For the text-containing cell, return its midpoint in (X, Y) coordinate format. 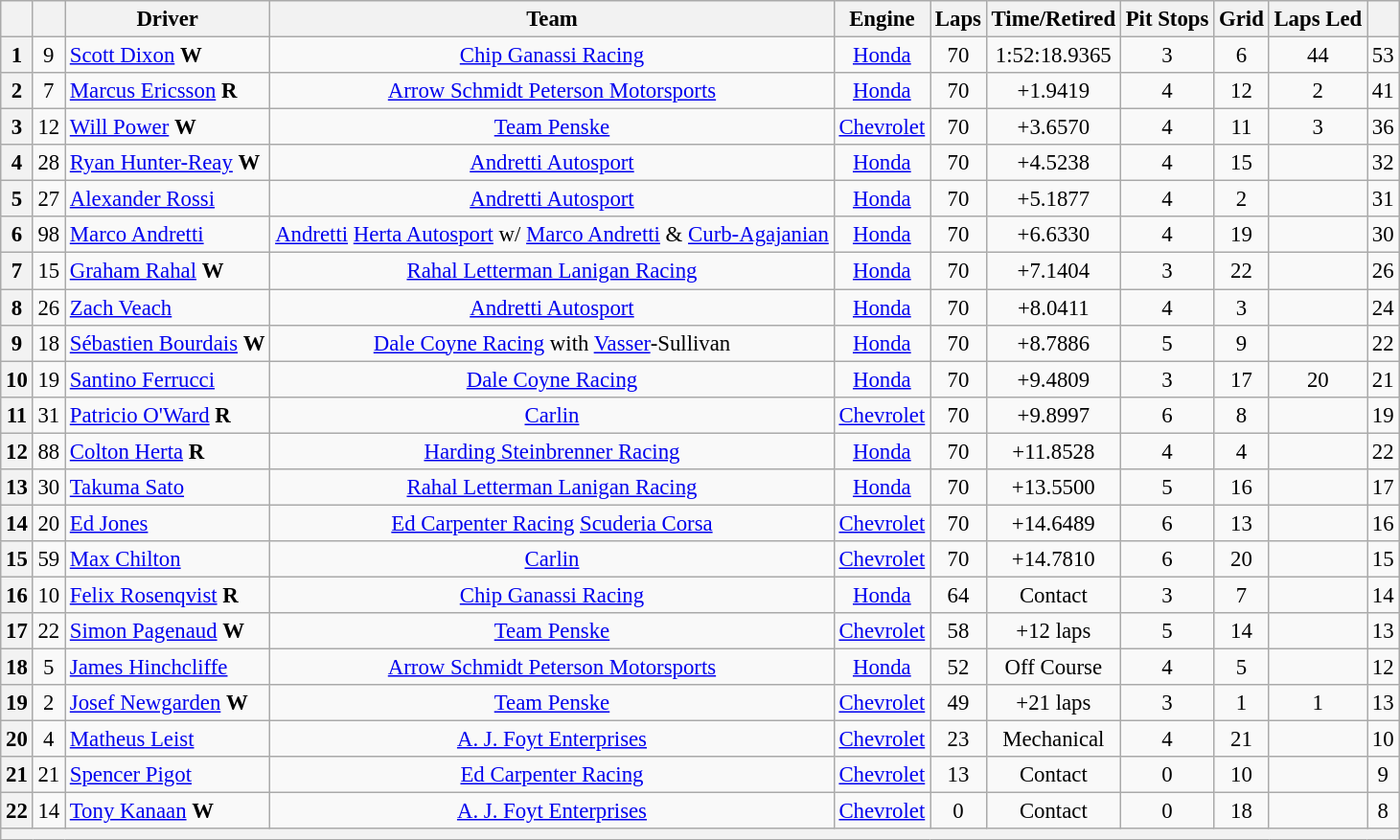
Takuma Sato (168, 488)
+14.6489 (1053, 523)
Team (552, 19)
+12 laps (1053, 631)
+3.6570 (1053, 127)
Will Power W (168, 127)
Alexander Rossi (168, 199)
+9.4809 (1053, 379)
+11.8528 (1053, 451)
59 (48, 559)
Off Course (1053, 668)
Graham Rahal W (168, 271)
+9.8997 (1053, 415)
Patricio O'Ward R (168, 415)
Harding Steinbrenner Racing (552, 451)
Scott Dixon W (168, 56)
Spencer Pigot (168, 775)
+1.9419 (1053, 91)
Grid (1242, 19)
53 (1384, 56)
28 (48, 163)
23 (958, 739)
+14.7810 (1053, 559)
44 (1318, 56)
Ed Carpenter Racing (552, 775)
+21 laps (1053, 703)
Ed Carpenter Racing Scuderia Corsa (552, 523)
+4.5238 (1053, 163)
58 (958, 631)
Ryan Hunter-Reay W (168, 163)
Sébastien Bourdais W (168, 343)
41 (1384, 91)
+5.1877 (1053, 199)
+7.1404 (1053, 271)
24 (1384, 307)
Felix Rosenqvist R (168, 595)
36 (1384, 127)
+6.6330 (1053, 235)
27 (48, 199)
Dale Coyne Racing (552, 379)
Tony Kanaan W (168, 811)
32 (1384, 163)
Time/Retired (1053, 19)
Matheus Leist (168, 739)
64 (958, 595)
Driver (168, 19)
52 (958, 668)
Simon Pagenaud W (168, 631)
+8.0411 (1053, 307)
98 (48, 235)
+8.7886 (1053, 343)
Zach Veach (168, 307)
Dale Coyne Racing with Vasser-Sullivan (552, 343)
1:52:18.9365 (1053, 56)
Laps Led (1318, 19)
Santino Ferrucci (168, 379)
Laps (958, 19)
Marco Andretti (168, 235)
+13.5500 (1053, 488)
Marcus Ericsson R (168, 91)
James Hinchcliffe (168, 668)
Ed Jones (168, 523)
Colton Herta R (168, 451)
Max Chilton (168, 559)
Pit Stops (1167, 19)
Engine (882, 19)
49 (958, 703)
Mechanical (1053, 739)
Josef Newgarden W (168, 703)
Andretti Herta Autosport w/ Marco Andretti & Curb-Agajanian (552, 235)
88 (48, 451)
